Return the (x, y) coordinate for the center point of the cell that contains the specified text.  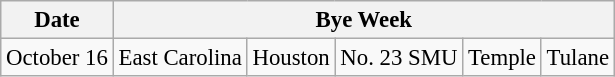
Temple (502, 58)
Bye Week (364, 20)
East Carolina (180, 58)
Houston (291, 58)
Tulane (578, 58)
No. 23 SMU (399, 58)
Date (57, 20)
October 16 (57, 58)
